Search for the cell housing the specified text and yield its (X, Y) center coordinate. 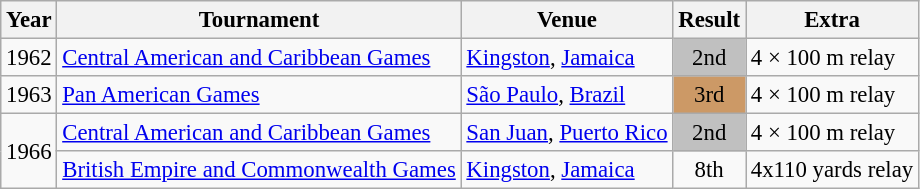
Extra (832, 20)
Tournament (259, 20)
Result (710, 20)
British Empire and Commonwealth Games (259, 170)
3rd (710, 95)
1963 (29, 95)
Pan American Games (259, 95)
8th (710, 170)
Venue (567, 20)
1962 (29, 58)
4x110 yards relay (832, 170)
San Juan, Puerto Rico (567, 133)
Year (29, 20)
1966 (29, 152)
São Paulo, Brazil (567, 95)
